Provide the (x, y) coordinate of the cell's center where the given text is located.  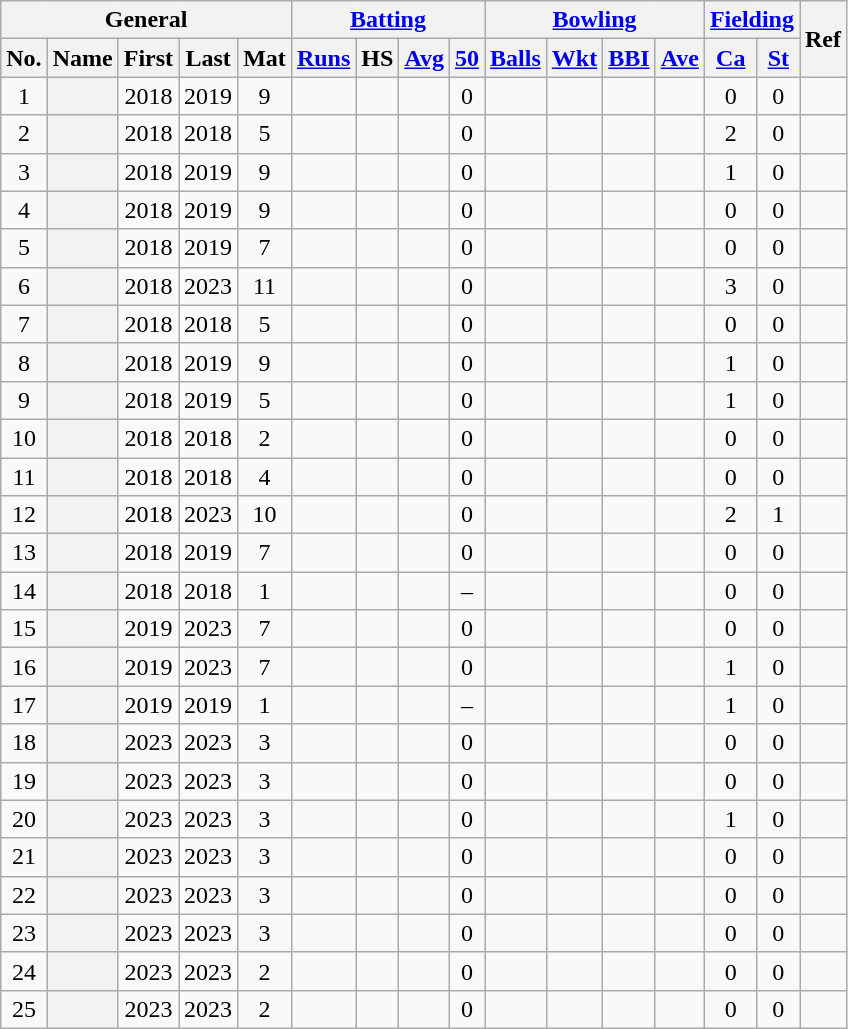
6 (24, 286)
20 (24, 819)
23 (24, 933)
Bowling (595, 20)
Runs (323, 58)
Balls (516, 58)
Ca (730, 58)
16 (24, 667)
Last (208, 58)
19 (24, 781)
17 (24, 705)
First (148, 58)
24 (24, 971)
Mat (265, 58)
18 (24, 743)
21 (24, 857)
12 (24, 515)
BBI (629, 58)
Wkt (574, 58)
General (146, 20)
13 (24, 553)
St (778, 58)
25 (24, 1009)
8 (24, 362)
No. (24, 58)
Fielding (752, 20)
22 (24, 895)
HS (378, 58)
50 (466, 58)
15 (24, 629)
Name (82, 58)
Ref (824, 39)
Avg (424, 58)
Ave (680, 58)
14 (24, 591)
Batting (388, 20)
